From the cell containing the given text, extract its center point as [x, y] coordinate. 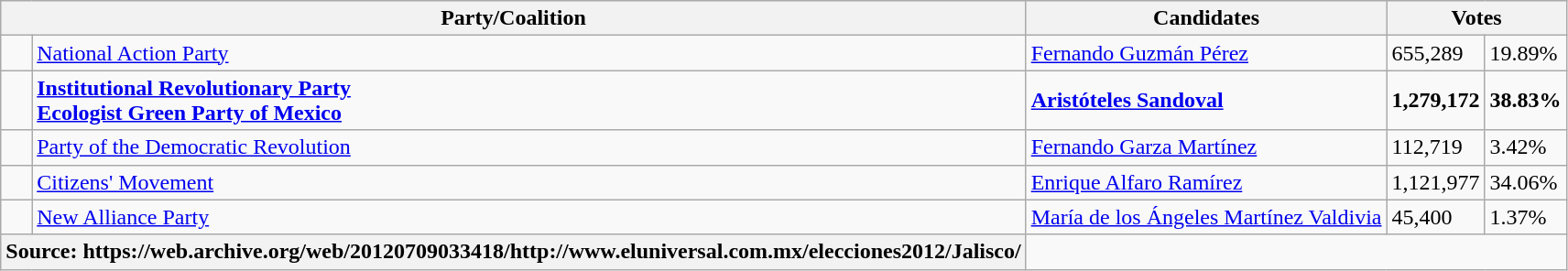
3.42% [1526, 147]
Source: https://web.archive.org/web/20120709033418/http://www.eluniversal.com.mx/elecciones2012/Jalisco/ [513, 252]
1,279,172 [1436, 101]
38.83% [1526, 101]
María de los Ángeles Martínez Valdivia [1206, 217]
Aristóteles Sandoval [1206, 101]
Party of the Democratic Revolution [529, 147]
Candidates [1206, 18]
Citizens' Movement [529, 182]
Institutional Revolutionary PartyEcologist Green Party of Mexico [529, 101]
National Action Party [529, 53]
Votes [1476, 18]
New Alliance Party [529, 217]
655,289 [1436, 53]
1,121,977 [1436, 182]
Enrique Alfaro Ramírez [1206, 182]
112,719 [1436, 147]
45,400 [1436, 217]
Fernando Guzmán Pérez [1206, 53]
34.06% [1526, 182]
Party/Coalition [513, 18]
Fernando Garza Martínez [1206, 147]
19.89% [1526, 53]
1.37% [1526, 217]
